Return the (X, Y) coordinate for the center point of the cell that contains the specified text.  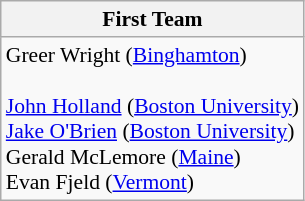
First Team (152, 19)
Greer Wright (Binghamton)John Holland (Boston University) Jake O'Brien (Boston University) Gerald McLemore (Maine) Evan Fjeld (Vermont) (152, 118)
